Return (X, Y) of the center of cell containing provided text 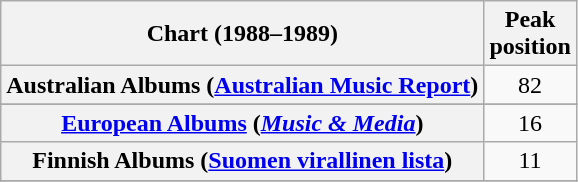
11 (530, 161)
82 (530, 85)
European Albums (Music & Media) (242, 123)
Finnish Albums (Suomen virallinen lista) (242, 161)
Peakposition (530, 34)
Australian Albums (Australian Music Report) (242, 85)
Chart (1988–1989) (242, 34)
16 (530, 123)
